Provide the [X, Y] coordinate of the cell's center where the given text is located.  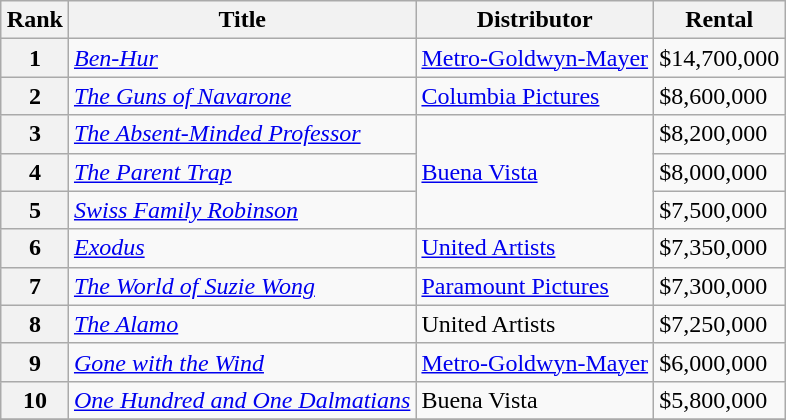
5 [34, 210]
$8,200,000 [720, 134]
Distributor [535, 20]
7 [34, 286]
Rental [720, 20]
$7,250,000 [720, 324]
Paramount Pictures [535, 286]
$7,300,000 [720, 286]
10 [34, 400]
One Hundred and One Dalmatians [242, 400]
6 [34, 248]
$7,500,000 [720, 210]
The Parent Trap [242, 172]
The Alamo [242, 324]
8 [34, 324]
$8,000,000 [720, 172]
The Absent-Minded Professor [242, 134]
Swiss Family Robinson [242, 210]
The Guns of Navarone [242, 96]
Ben-Hur [242, 58]
$5,800,000 [720, 400]
4 [34, 172]
$14,700,000 [720, 58]
Columbia Pictures [535, 96]
The World of Suzie Wong [242, 286]
3 [34, 134]
Rank [34, 20]
1 [34, 58]
$8,600,000 [720, 96]
2 [34, 96]
Gone with the Wind [242, 362]
Exodus [242, 248]
$7,350,000 [720, 248]
$6,000,000 [720, 362]
Title [242, 20]
9 [34, 362]
